Search for the cell housing the specified text and yield its [X, Y] center coordinate. 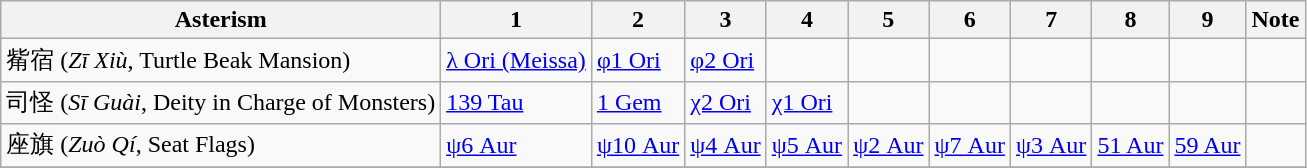
ψ10 Aur [638, 146]
司怪 (Sī Guài, Deity in Charge of Monsters) [221, 102]
Note [1276, 20]
5 [888, 20]
Asterism [221, 20]
ψ3 Aur [1050, 146]
ψ5 Aur [806, 146]
座旗 (Zuò Qí, Seat Flags) [221, 146]
1 Gem [638, 102]
ψ6 Aur [516, 146]
觜宿 (Zī Xiù, Turtle Beak Mansion) [221, 60]
139 Tau [516, 102]
2 [638, 20]
51 Aur [1130, 146]
7 [1050, 20]
φ1 Ori [638, 60]
59 Aur [1208, 146]
λ Ori (Meissa) [516, 60]
χ1 Ori [806, 102]
6 [970, 20]
ψ2 Aur [888, 146]
3 [726, 20]
1 [516, 20]
χ2 Ori [726, 102]
φ2 Ori [726, 60]
4 [806, 20]
ψ7 Aur [970, 146]
8 [1130, 20]
9 [1208, 20]
ψ4 Aur [726, 146]
